Detect which cell encompasses the target text, then output its [x, y] center coordinate. 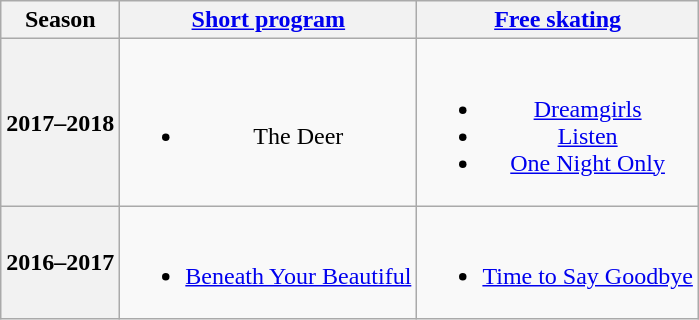
Short program [268, 20]
DreamgirlsListenOne Night Only [558, 122]
2016–2017 [60, 262]
Beneath Your Beautiful [268, 262]
The Deer [268, 122]
Time to Say Goodbye [558, 262]
Season [60, 20]
2017–2018 [60, 122]
Free skating [558, 20]
